Return the (X, Y) coordinate for the center point of the cell that contains the specified text.  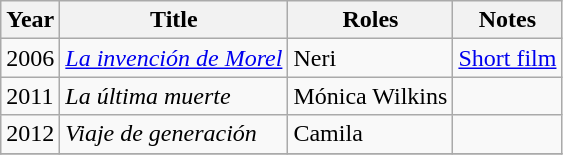
Camila (370, 134)
La invención de Morel (174, 58)
2011 (30, 96)
Viaje de generación (174, 134)
Roles (370, 20)
2006 (30, 58)
Year (30, 20)
Neri (370, 58)
Title (174, 20)
2012 (30, 134)
Notes (508, 20)
La última muerte (174, 96)
Short film (508, 58)
Mónica Wilkins (370, 96)
